For the text-containing cell, return its midpoint in (x, y) coordinate format. 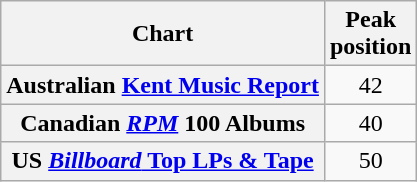
Peakposition (370, 34)
Australian Kent Music Report (163, 85)
US Billboard Top LPs & Tape (163, 161)
50 (370, 161)
42 (370, 85)
Chart (163, 34)
40 (370, 123)
Canadian RPM 100 Albums (163, 123)
